Pinpoint the cell where the given text exists, returning its (X, Y) midpoint coordinate. 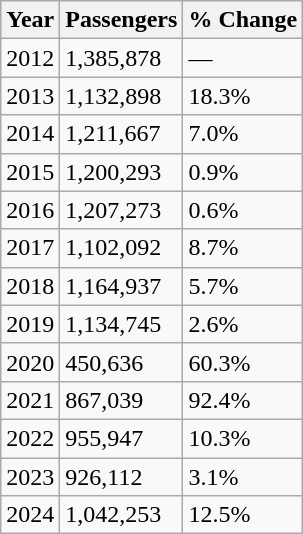
867,039 (122, 400)
2.6% (243, 324)
1,211,667 (122, 134)
1,164,937 (122, 286)
2016 (30, 210)
0.6% (243, 210)
2020 (30, 362)
2013 (30, 96)
% Change (243, 20)
955,947 (122, 438)
1,132,898 (122, 96)
1,102,092 (122, 248)
5.7% (243, 286)
Year (30, 20)
2021 (30, 400)
7.0% (243, 134)
2015 (30, 172)
18.3% (243, 96)
2014 (30, 134)
2023 (30, 477)
0.9% (243, 172)
2022 (30, 438)
1,385,878 (122, 58)
2024 (30, 515)
2017 (30, 248)
10.3% (243, 438)
Passengers (122, 20)
1,200,293 (122, 172)
2019 (30, 324)
92.4% (243, 400)
2012 (30, 58)
2018 (30, 286)
1,042,253 (122, 515)
60.3% (243, 362)
926,112 (122, 477)
450,636 (122, 362)
8.7% (243, 248)
3.1% (243, 477)
1,207,273 (122, 210)
12.5% (243, 515)
— (243, 58)
1,134,745 (122, 324)
